Locate the cell with the specified text and output its (x, y) center coordinate. 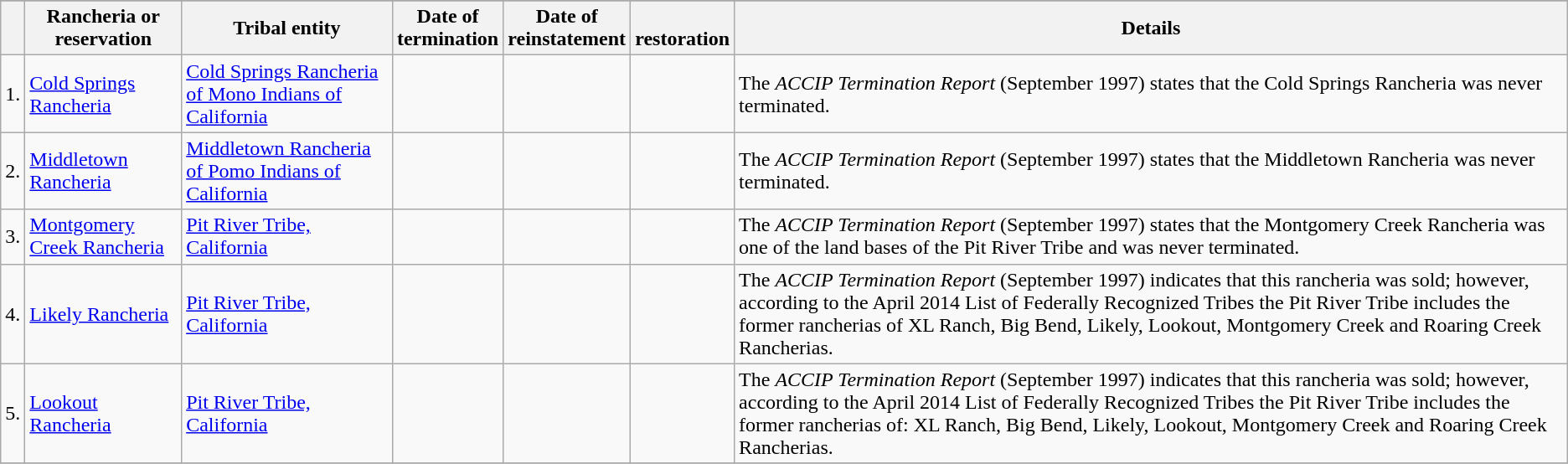
Lookout Rancheria (104, 414)
Details (1151, 28)
Date ofreinstatement (567, 28)
Middletown Rancheria (104, 171)
Cold Springs Rancheria (104, 94)
Rancheria or reservation (104, 28)
The ACCIP Termination Report (September 1997) states that the Cold Springs Rancheria was never terminated. (1151, 94)
Date oftermination (447, 28)
Tribal entity (287, 28)
Likely Rancheria (104, 313)
Middletown Rancheria of Pomo Indians of California (287, 171)
5. (13, 414)
Cold Springs Rancheria of Mono Indians of California (287, 94)
1. (13, 94)
4. (13, 313)
The ACCIP Termination Report (September 1997) states that the Middletown Rancheria was never terminated. (1151, 171)
2. (13, 171)
3. (13, 236)
Montgomery Creek Rancheria (104, 236)
restoration (683, 28)
